Search for the cell housing the specified text and yield its [X, Y] center coordinate. 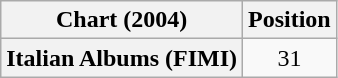
Italian Albums (FIMI) [122, 58]
Position [290, 20]
Chart (2004) [122, 20]
31 [290, 58]
